Identify which cell holds the provided text, then report its (X, Y) central coordinate. 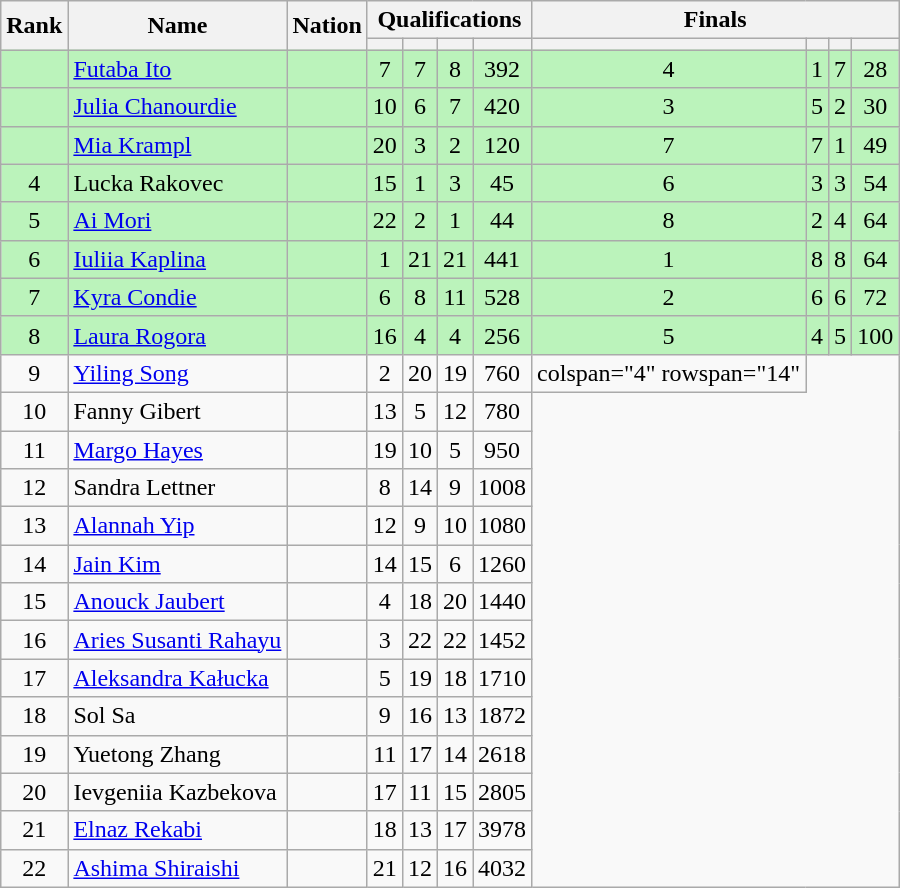
2618 (502, 754)
1008 (502, 488)
392 (502, 69)
Sandra Lettner (178, 488)
Elnaz Rekabi (178, 830)
Yiling Song (178, 373)
1452 (502, 640)
Jain Kim (178, 564)
Margo Hayes (178, 449)
420 (502, 107)
Lucka Rakovec (178, 183)
1080 (502, 526)
256 (502, 335)
Laura Rogora (178, 335)
760 (502, 373)
950 (502, 449)
3978 (502, 830)
Aleksandra Kałucka (178, 678)
Alannah Yip (178, 526)
1260 (502, 564)
28 (876, 69)
49 (876, 145)
4032 (502, 868)
Qualifications (449, 20)
Finals (716, 20)
30 (876, 107)
Ievgeniia Kazbekova (178, 792)
Sol Sa (178, 716)
Yuetong Zhang (178, 754)
Julia Chanourdie (178, 107)
72 (876, 297)
528 (502, 297)
45 (502, 183)
Name (178, 26)
100 (876, 335)
441 (502, 259)
Ashima Shiraishi (178, 868)
44 (502, 221)
2805 (502, 792)
Mia Krampl (178, 145)
Nation (327, 26)
1872 (502, 716)
Futaba Ito (178, 69)
1440 (502, 602)
1710 (502, 678)
780 (502, 411)
54 (876, 183)
Kyra Condie (178, 297)
Aries Susanti Rahayu (178, 640)
Ai Mori (178, 221)
Anouck Jaubert (178, 602)
Fanny Gibert (178, 411)
Rank (34, 26)
120 (502, 145)
colspan="4" rowspan="14" (669, 373)
Iuliia Kaplina (178, 259)
